Locate the cell with the specified text and output its [x, y] center coordinate. 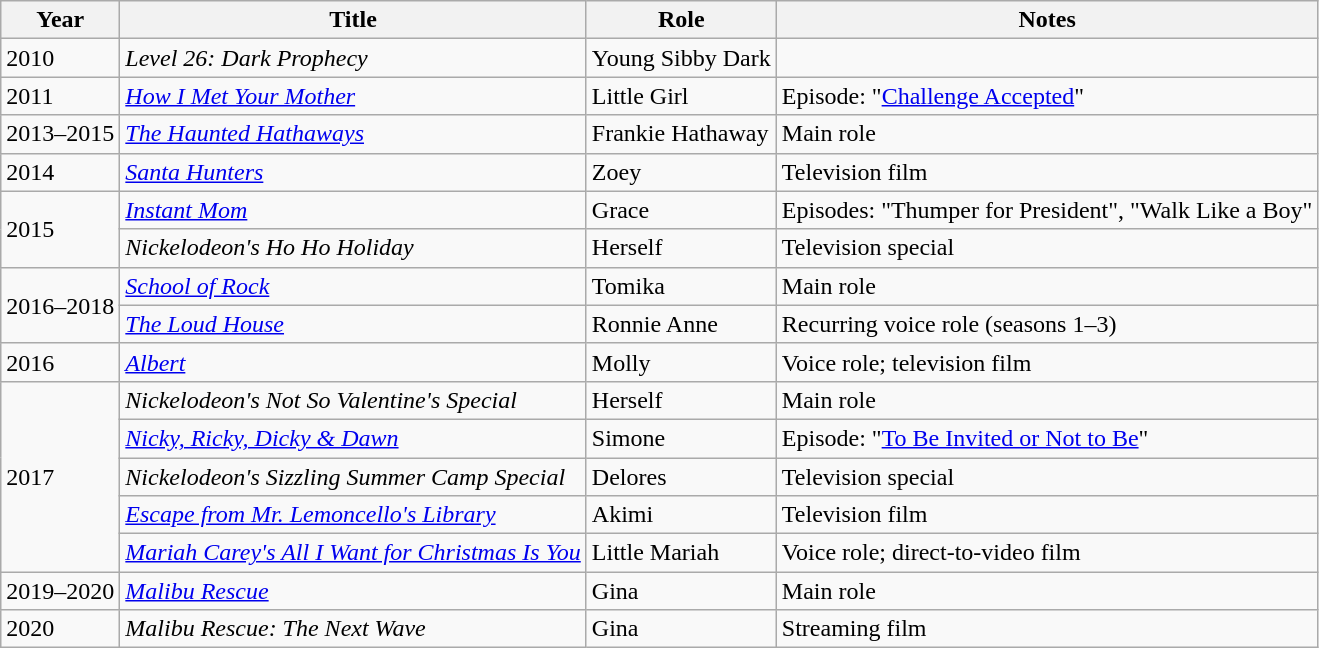
Akimi [681, 515]
2014 [60, 172]
Episode: "To Be Invited or Not to Be" [1047, 438]
School of Rock [353, 286]
2016–2018 [60, 305]
Ronnie Anne [681, 324]
Recurring voice role (seasons 1–3) [1047, 324]
Little Girl [681, 96]
2015 [60, 229]
Simone [681, 438]
How I Met Your Mother [353, 96]
Frankie Hathaway [681, 134]
Nicky, Ricky, Dicky & Dawn [353, 438]
2013–2015 [60, 134]
Level 26: Dark Prophecy [353, 58]
Malibu Rescue: The Next Wave [353, 629]
Young Sibby Dark [681, 58]
Zoey [681, 172]
Voice role; television film [1047, 362]
Nickelodeon's Sizzling Summer Camp Special [353, 477]
Delores [681, 477]
2011 [60, 96]
Notes [1047, 20]
Santa Hunters [353, 172]
Streaming film [1047, 629]
2017 [60, 476]
Molly [681, 362]
2010 [60, 58]
Title [353, 20]
The Haunted Hathaways [353, 134]
2019–2020 [60, 591]
Escape from Mr. Lemoncello's Library [353, 515]
Nickelodeon's Ho Ho Holiday [353, 248]
Little Mariah [681, 553]
Year [60, 20]
Tomika [681, 286]
Role [681, 20]
2016 [60, 362]
Grace [681, 210]
Episode: "Challenge Accepted" [1047, 96]
Episodes: "Thumper for President", "Walk Like a Boy" [1047, 210]
Voice role; direct-to-video film [1047, 553]
Nickelodeon's Not So Valentine's Special [353, 400]
Malibu Rescue [353, 591]
2020 [60, 629]
The Loud House [353, 324]
Albert [353, 362]
Instant Mom [353, 210]
Mariah Carey's All I Want for Christmas Is You [353, 553]
